Determine the [X, Y] coordinate at the center of the cell enclosing the given text.  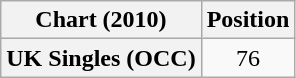
Position [248, 20]
76 [248, 58]
UK Singles (OCC) [101, 58]
Chart (2010) [101, 20]
